Detect which cell encompasses the target text, then output its [x, y] center coordinate. 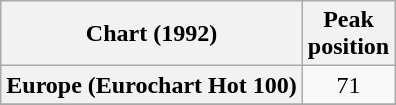
Chart (1992) [152, 34]
Peakposition [348, 34]
Europe (Eurochart Hot 100) [152, 85]
71 [348, 85]
